Detect which cell encompasses the target text, then output its [X, Y] center coordinate. 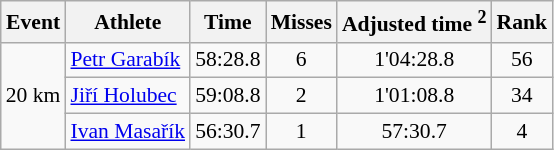
56:30.7 [228, 132]
4 [522, 132]
56 [522, 60]
59:08.8 [228, 96]
Petr Garabík [128, 60]
2 [302, 96]
20 km [34, 96]
Event [34, 22]
1'04:28.8 [414, 60]
58:28.8 [228, 60]
Time [228, 22]
Adjusted time 2 [414, 22]
1 [302, 132]
Jiří Holubec [128, 96]
34 [522, 96]
1'01:08.8 [414, 96]
Athlete [128, 22]
6 [302, 60]
Misses [302, 22]
Ivan Masařík [128, 132]
Rank [522, 22]
57:30.7 [414, 132]
